Determine the (X, Y) coordinate at the center of the cell enclosing the given text.  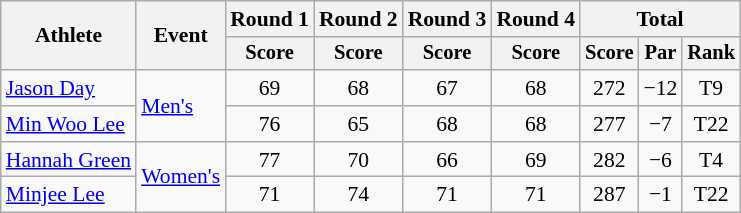
−12 (660, 88)
65 (358, 124)
Rank (711, 54)
−7 (660, 124)
66 (448, 160)
77 (270, 160)
277 (609, 124)
Men's (180, 106)
67 (448, 88)
−6 (660, 160)
Jason Day (68, 88)
Event (180, 36)
74 (358, 195)
70 (358, 160)
Par (660, 54)
Round 1 (270, 19)
Women's (180, 178)
272 (609, 88)
Round 4 (536, 19)
Minjee Lee (68, 195)
Total (660, 19)
76 (270, 124)
Athlete (68, 36)
T4 (711, 160)
Round 2 (358, 19)
−1 (660, 195)
287 (609, 195)
Hannah Green (68, 160)
Round 3 (448, 19)
T9 (711, 88)
282 (609, 160)
Min Woo Lee (68, 124)
